Return the (X, Y) coordinate for the center point of the cell that contains the specified text.  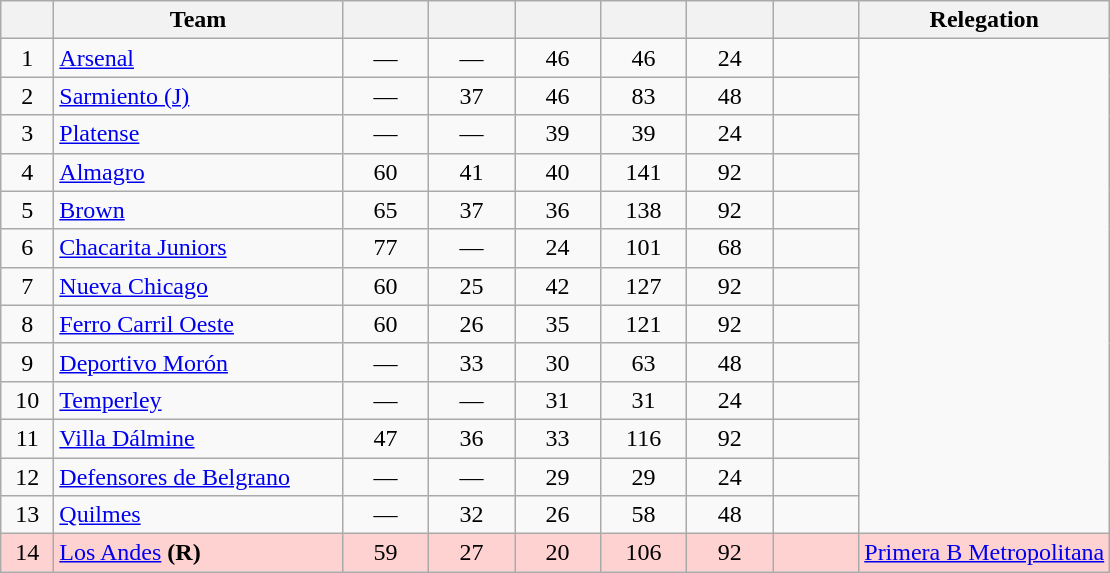
Los Andes (R) (198, 553)
65 (385, 210)
20 (557, 553)
59 (385, 553)
83 (644, 96)
Team (198, 20)
6 (28, 248)
10 (28, 400)
7 (28, 286)
Platense (198, 134)
32 (471, 515)
42 (557, 286)
Deportivo Morón (198, 362)
3 (28, 134)
Relegation (984, 20)
35 (557, 324)
Temperley (198, 400)
14 (28, 553)
Sarmiento (J) (198, 96)
40 (557, 172)
121 (644, 324)
13 (28, 515)
Villa Dálmine (198, 438)
63 (644, 362)
12 (28, 477)
77 (385, 248)
47 (385, 438)
30 (557, 362)
Almagro (198, 172)
141 (644, 172)
1 (28, 58)
106 (644, 553)
127 (644, 286)
25 (471, 286)
11 (28, 438)
Arsenal (198, 58)
9 (28, 362)
Chacarita Juniors (198, 248)
Defensores de Belgrano (198, 477)
27 (471, 553)
4 (28, 172)
2 (28, 96)
Quilmes (198, 515)
5 (28, 210)
41 (471, 172)
138 (644, 210)
58 (644, 515)
Brown (198, 210)
116 (644, 438)
Ferro Carril Oeste (198, 324)
68 (730, 248)
8 (28, 324)
Nueva Chicago (198, 286)
101 (644, 248)
Primera B Metropolitana (984, 553)
